Extract the (X, Y) coordinate from the center of the cell holding the provided text.  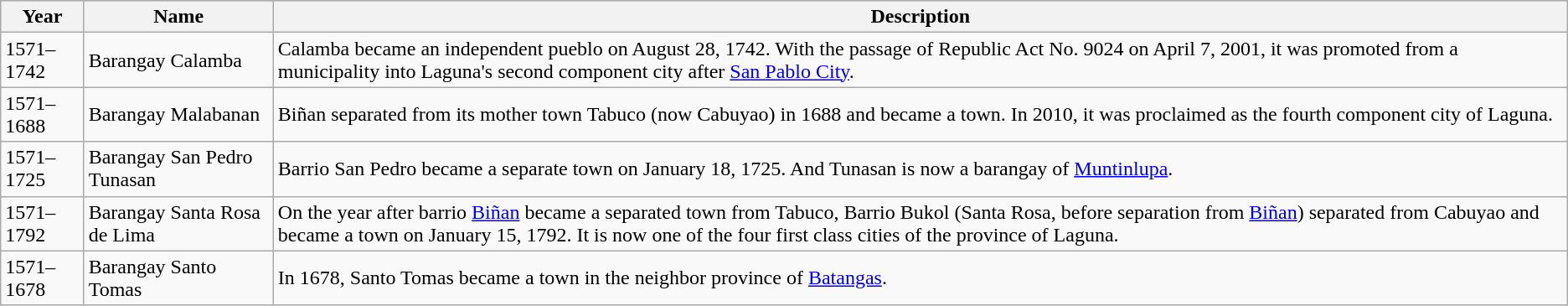
Barangay Santa Rosa de Lima (178, 223)
Year (42, 17)
Description (920, 17)
Barangay Calamba (178, 60)
1571–1688 (42, 114)
1571–1678 (42, 278)
Barrio San Pedro became a separate town on January 18, 1725. And Tunasan is now a barangay of Muntinlupa. (920, 169)
1571–1725 (42, 169)
Barangay Santo Tomas (178, 278)
Name (178, 17)
1571–1792 (42, 223)
Barangay Malabanan (178, 114)
Barangay San Pedro Tunasan (178, 169)
1571–1742 (42, 60)
In 1678, Santo Tomas became a town in the neighbor province of Batangas. (920, 278)
